Return (x, y) of the center of cell containing provided text 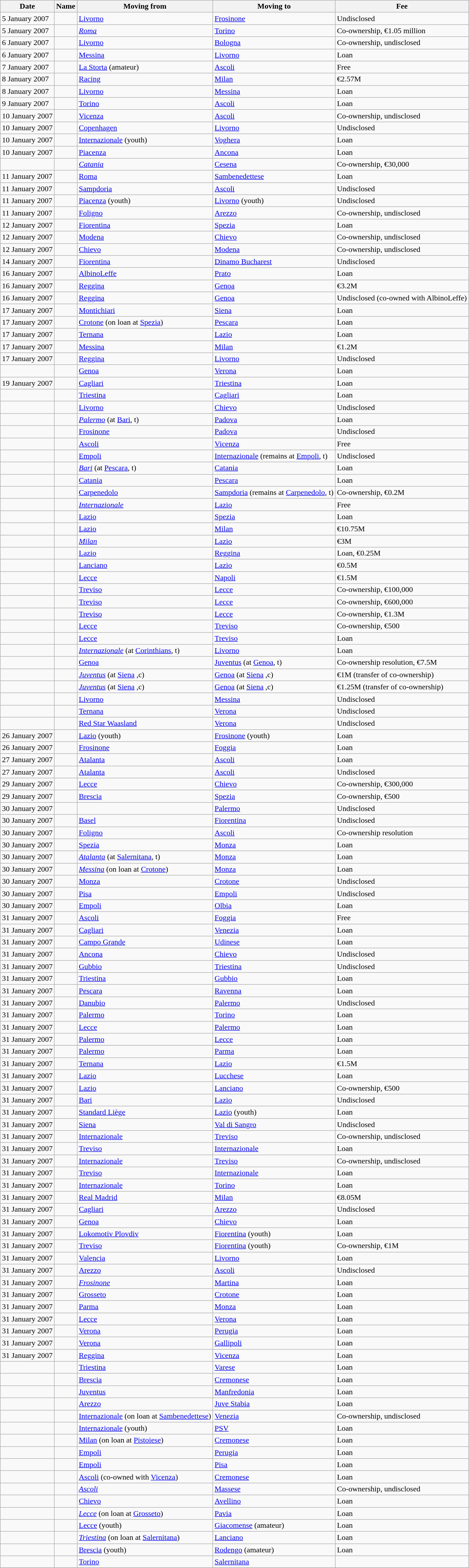
Co-ownership, €0.2M (402, 492)
Real Madrid (145, 1197)
Ascoli (co-owned with Vicenza) (145, 1477)
PSV (274, 1428)
Olbia (274, 905)
Grosseto (145, 1294)
Campo Grande (145, 942)
Co-ownership resolution, €7.5M (402, 663)
Co-ownership, €30,000 (402, 164)
Co-ownership, €300,000 (402, 784)
Internazionale (on loan at Sambenedettese) (145, 1416)
Brescia (youth) (145, 1550)
Fee (402, 6)
€3M (402, 541)
Rodengo (amateur) (274, 1550)
€1.2M (402, 346)
Co-ownership, €600,000 (402, 602)
€2.57M (402, 79)
AlbinoLeffe (145, 274)
Lecce (on loan at Grosseto) (145, 1513)
Basel (145, 821)
19 January 2007 (27, 383)
Piacenza (youth) (145, 201)
Co-ownership, €1M (402, 1246)
Piacenza (145, 152)
Triestina (on loan at Salernitana) (145, 1538)
Dinamo Bucharest (274, 261)
Undisclosed (co-owned with AlbinoLeffe) (402, 298)
Gallipoli (274, 1343)
Internazionale (remains at Empoli, t) (274, 456)
Bari (at Pescara, t) (145, 468)
Val di Sangro (274, 1124)
Internazionale (at Corinthians, t) (145, 650)
€1M (transfer of co-ownership) (402, 675)
Montichiari (145, 310)
Lecce (youth) (145, 1526)
Crotone (on loan at Spezia) (145, 322)
Pavia (274, 1513)
14 January 2007 (27, 261)
Sampdoria (remains at Carpenedolo, t) (274, 492)
Red Star Waasland (145, 723)
Moving from (145, 6)
Cesena (274, 164)
Avellino (274, 1501)
Voghera (274, 140)
€10.75M (402, 529)
Napoli (274, 578)
Lucchese (274, 1076)
Giacomense (amateur) (274, 1526)
Racing (145, 79)
Sampdoria (145, 189)
Prato (274, 274)
Carpenedolo (145, 492)
Messina (on loan at Crotone) (145, 869)
Loan, €0.25M (402, 553)
Manfredonia (274, 1392)
Juve Stabia (274, 1404)
Palermo (at Bari, t) (145, 420)
Juventus (at Genoa, t) (274, 663)
Name (66, 6)
€0.5M (402, 565)
Moving to (274, 6)
Martina (274, 1282)
Copenhagen (145, 128)
Juventus (145, 1392)
Bologna (274, 43)
7 January 2007 (27, 67)
Massese (274, 1489)
Udinese (274, 942)
Atalanta (at Salernitana, t) (145, 857)
Livorno (youth) (274, 201)
Date (27, 6)
Co-ownership resolution (402, 833)
9 January 2007 (27, 103)
Ravenna (274, 991)
Sambenedettese (274, 177)
Valencia (145, 1258)
Salernitana (274, 1562)
€1.25M (transfer of co-ownership) (402, 687)
Co-ownership, €1.05 million (402, 31)
La Storta (amateur) (145, 67)
Danubio (145, 1003)
Bari (145, 1100)
Frosinone (youth) (274, 735)
Varese (274, 1367)
Lokomotiv Plovdiv (145, 1234)
€8.05M (402, 1197)
Co-ownership, €100,000 (402, 590)
Milan (on loan at Pistoiese) (145, 1440)
Standard Liège (145, 1112)
Co-ownership, €1.3M (402, 614)
€3.2M (402, 286)
